For the text-containing cell, return its midpoint in [X, Y] coordinate format. 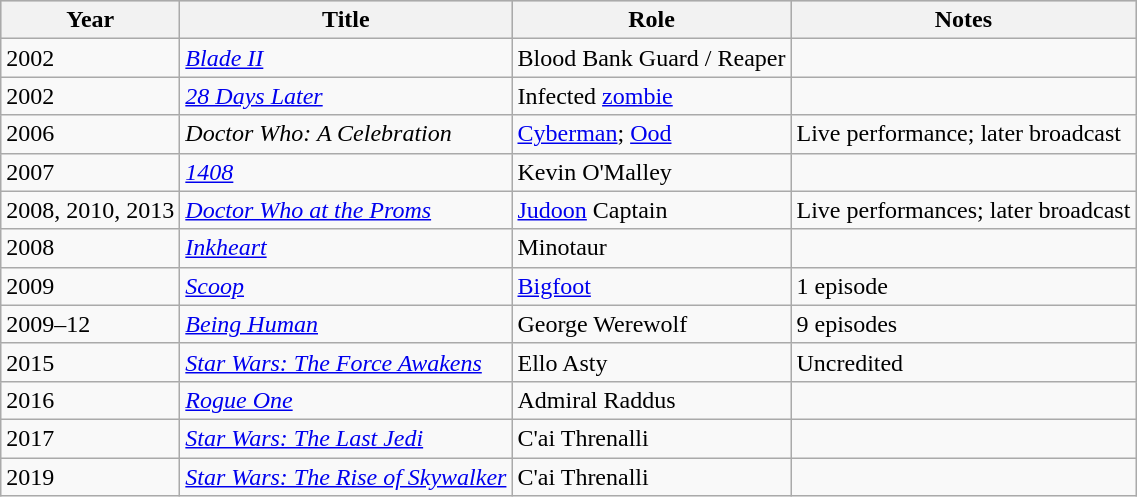
Star Wars: The Rise of Skywalker [346, 477]
9 episodes [964, 324]
Uncredited [964, 362]
Role [652, 20]
Live performance; later broadcast [964, 134]
Kevin O'Malley [652, 172]
Blood Bank Guard / Reaper [652, 58]
Inkheart [346, 248]
Minotaur [652, 248]
2016 [90, 400]
Admiral Raddus [652, 400]
2007 [90, 172]
Judoon Captain [652, 210]
2019 [90, 477]
Ello Asty [652, 362]
28 Days Later [346, 96]
Year [90, 20]
2008 [90, 248]
Cyberman; Ood [652, 134]
Doctor Who: A Celebration [346, 134]
2017 [90, 438]
Scoop [346, 286]
Doctor Who at the Proms [346, 210]
Star Wars: The Last Jedi [346, 438]
2006 [90, 134]
George Werewolf [652, 324]
Notes [964, 20]
2015 [90, 362]
Star Wars: The Force Awakens [346, 362]
Infected zombie [652, 96]
Rogue One [346, 400]
Live performances; later broadcast [964, 210]
2009 [90, 286]
Blade II [346, 58]
2009–12 [90, 324]
Title [346, 20]
1408 [346, 172]
1 episode [964, 286]
Bigfoot [652, 286]
Being Human [346, 324]
2008, 2010, 2013 [90, 210]
